For the text-containing cell, return its midpoint in [x, y] coordinate format. 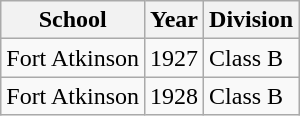
1928 [174, 96]
School [73, 20]
1927 [174, 58]
Year [174, 20]
Division [252, 20]
